Search for the cell housing the specified text and yield its [x, y] center coordinate. 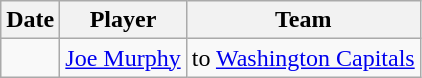
Date [30, 20]
Team [303, 20]
to Washington Capitals [303, 58]
Joe Murphy [123, 58]
Player [123, 20]
